Find where the given text appears and provide that cell's center as (x, y) coordinate. 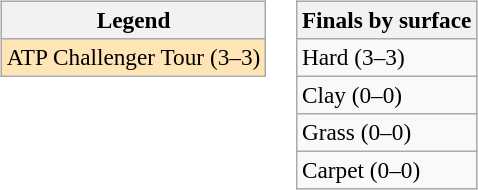
Grass (0–0) (387, 133)
Carpet (0–0) (387, 171)
ATP Challenger Tour (3–3) (133, 57)
Hard (3–3) (387, 57)
Legend (133, 20)
Clay (0–0) (387, 95)
Finals by surface (387, 20)
